Scan for the cell matching the given text and deliver its (x, y) coordinate at center. 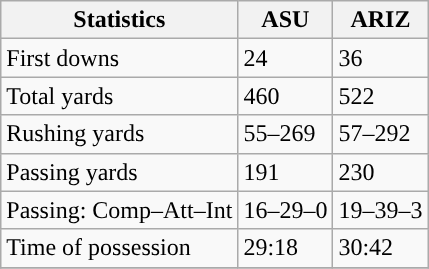
Rushing yards (120, 134)
Statistics (120, 20)
16–29–0 (286, 210)
Time of possession (120, 248)
19–39–3 (380, 210)
191 (286, 172)
ARIZ (380, 20)
230 (380, 172)
36 (380, 58)
29:18 (286, 248)
Total yards (120, 96)
30:42 (380, 248)
460 (286, 96)
First downs (120, 58)
55–269 (286, 134)
522 (380, 96)
57–292 (380, 134)
Passing yards (120, 172)
ASU (286, 20)
24 (286, 58)
Passing: Comp–Att–Int (120, 210)
